Find where the given text appears and provide that cell's center as [X, Y] coordinate. 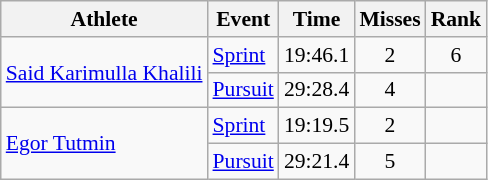
Athlete [104, 19]
4 [390, 90]
29:21.4 [316, 162]
19:46.1 [316, 55]
Said Karimulla Khalili [104, 72]
29:28.4 [316, 90]
Rank [456, 19]
19:19.5 [316, 126]
Time [316, 19]
Egor Tutmin [104, 144]
5 [390, 162]
6 [456, 55]
Event [244, 19]
Misses [390, 19]
